Return (x, y) of the center of cell containing provided text 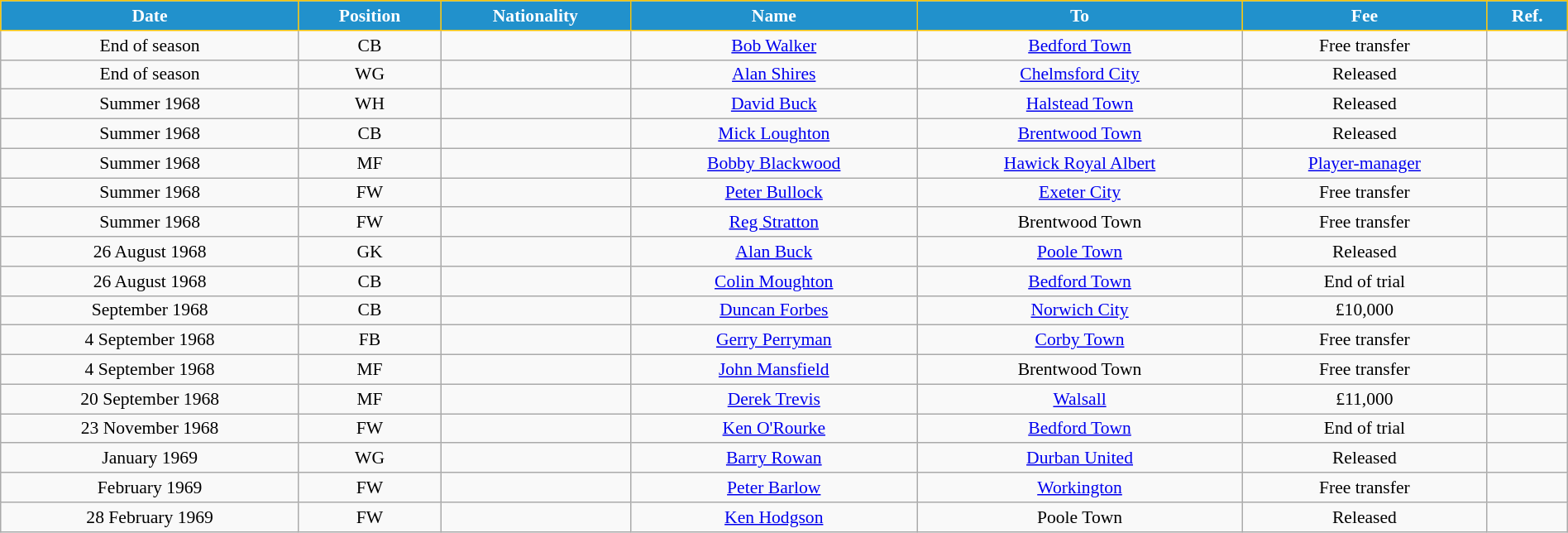
Bob Walker (774, 46)
Reg Stratton (774, 223)
Ken O'Rourke (774, 429)
28 February 1969 (151, 517)
David Buck (774, 104)
Date (151, 16)
John Mansfield (774, 370)
Nationality (536, 16)
January 1969 (151, 459)
Peter Bullock (774, 193)
To (1079, 16)
Fee (1365, 16)
20 September 1968 (151, 399)
Duncan Forbes (774, 310)
Walsall (1079, 399)
Corby Town (1079, 340)
WH (369, 104)
FB (369, 340)
Chelmsford City (1079, 74)
Halstead Town (1079, 104)
September 1968 (151, 310)
Gerry Perryman (774, 340)
Norwich City (1079, 310)
Ken Hodgson (774, 517)
Peter Barlow (774, 487)
GK (369, 252)
Name (774, 16)
23 November 1968 (151, 429)
£11,000 (1365, 399)
Durban United (1079, 459)
February 1969 (151, 487)
Workington (1079, 487)
Colin Moughton (774, 281)
Hawick Royal Albert (1079, 163)
Mick Loughton (774, 134)
Exeter City (1079, 193)
£10,000 (1365, 310)
Alan Buck (774, 252)
Bobby Blackwood (774, 163)
Ref. (1527, 16)
Derek Trevis (774, 399)
Player-manager (1365, 163)
Alan Shires (774, 74)
Position (369, 16)
Barry Rowan (774, 459)
